From the cell containing the given text, extract its center point as (x, y) coordinate. 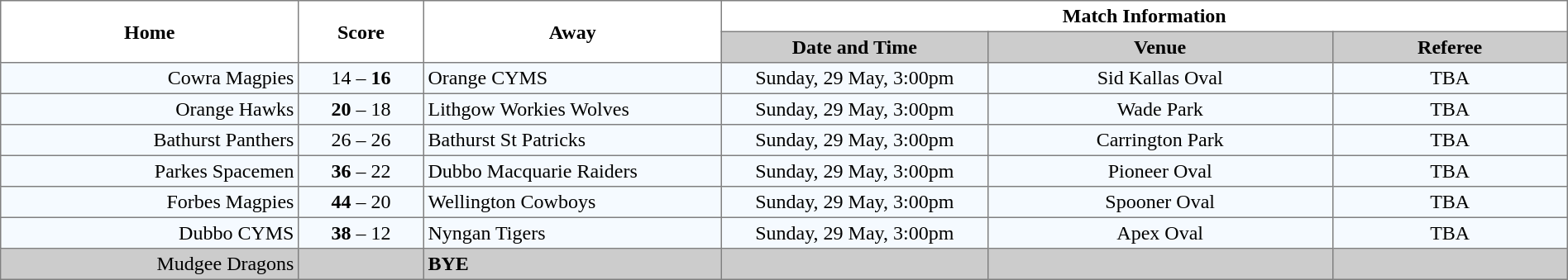
Forbes Magpies (150, 202)
Referee (1450, 47)
Mudgee Dragons (150, 264)
Parkes Spacemen (150, 171)
44 – 20 (361, 202)
Sid Kallas Oval (1159, 78)
Venue (1159, 47)
26 – 26 (361, 140)
Wellington Cowboys (572, 202)
Wade Park (1159, 109)
Match Information (1145, 17)
Spooner Oval (1159, 202)
Home (150, 31)
Cowra Magpies (150, 78)
Away (572, 31)
Bathurst Panthers (150, 140)
Nyngan Tigers (572, 233)
BYE (572, 264)
Lithgow Workies Wolves (572, 109)
Bathurst St Patricks (572, 140)
Score (361, 31)
Date and Time (854, 47)
Carrington Park (1159, 140)
Orange Hawks (150, 109)
36 – 22 (361, 171)
Pioneer Oval (1159, 171)
38 – 12 (361, 233)
Dubbo Macquarie Raiders (572, 171)
14 – 16 (361, 78)
20 – 18 (361, 109)
Dubbo CYMS (150, 233)
Apex Oval (1159, 233)
Orange CYMS (572, 78)
